Output the (X, Y) coordinate of the center of the cell containing the given text.  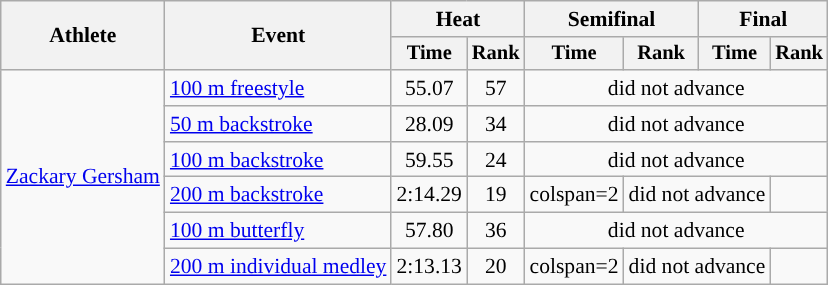
19 (496, 195)
Event (278, 36)
100 m backstroke (278, 160)
Final (764, 19)
Zackary Gersham (83, 177)
200 m individual medley (278, 267)
50 m backstroke (278, 124)
55.07 (428, 88)
Heat (458, 19)
20 (496, 267)
59.55 (428, 160)
24 (496, 160)
Semifinal (612, 19)
200 m backstroke (278, 195)
2:13.13 (428, 267)
36 (496, 231)
28.09 (428, 124)
57 (496, 88)
57.80 (428, 231)
2:14.29 (428, 195)
100 m butterfly (278, 231)
34 (496, 124)
Athlete (83, 36)
100 m freestyle (278, 88)
